Provide the (x, y) coordinate of the cell's center where the given text is located.  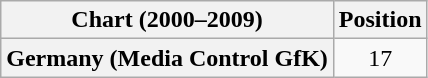
Germany (Media Control GfK) (168, 58)
Position (380, 20)
Chart (2000–2009) (168, 20)
17 (380, 58)
